Identify which cell holds the provided text, then report its [x, y] central coordinate. 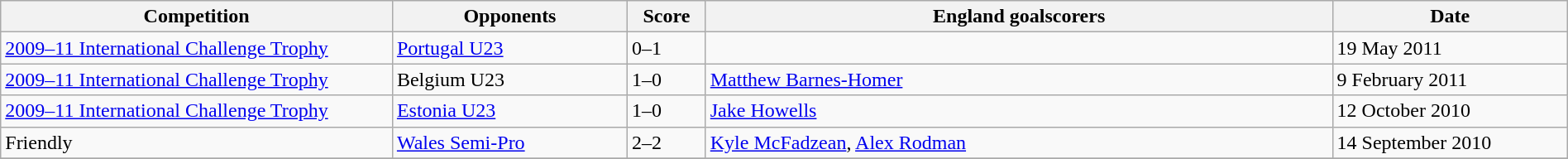
Friendly [197, 142]
0–1 [667, 48]
Kyle McFadzean, Alex Rodman [1019, 142]
Opponents [509, 17]
Wales Semi-Pro [509, 142]
Score [667, 17]
14 September 2010 [1450, 142]
2–2 [667, 142]
England goalscorers [1019, 17]
19 May 2011 [1450, 48]
Jake Howells [1019, 111]
12 October 2010 [1450, 111]
9 February 2011 [1450, 79]
Competition [197, 17]
Matthew Barnes-Homer [1019, 79]
Portugal U23 [509, 48]
Estonia U23 [509, 111]
Date [1450, 17]
Belgium U23 [509, 79]
